Provide the [X, Y] coordinate of the cell's center where the given text is located.  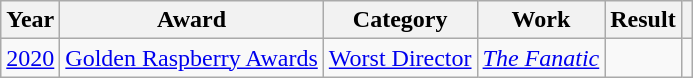
Year [30, 20]
Golden Raspberry Awards [192, 58]
Award [192, 20]
Work [541, 20]
Worst Director [400, 58]
2020 [30, 58]
Category [400, 20]
The Fanatic [541, 58]
Result [643, 20]
